Provide the [x, y] coordinate of the cell's center where the given text is located.  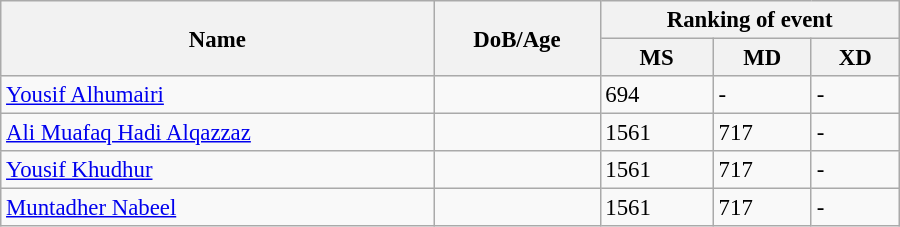
Ranking of event [750, 20]
694 [656, 95]
Muntadher Nabeel [218, 208]
Yousif Alhumairi [218, 95]
Yousif Khudhur [218, 170]
Ali Muafaq Hadi Alqazzaz [218, 133]
MS [656, 58]
MD [762, 58]
Name [218, 38]
XD [855, 58]
DoB/Age [517, 38]
